Locate the cell with the specified text and output its (X, Y) center coordinate. 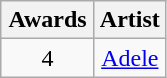
4 (48, 58)
Awards (48, 20)
Adele (130, 58)
Artist (130, 20)
